Identify which cell holds the provided text, then report its [x, y] central coordinate. 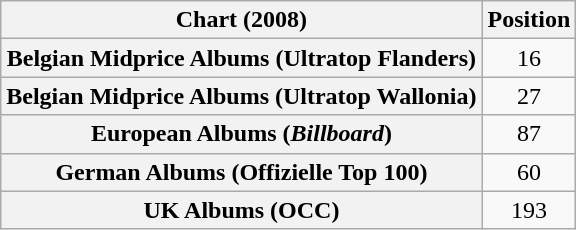
16 [529, 58]
Chart (2008) [242, 20]
193 [529, 210]
UK Albums (OCC) [242, 210]
60 [529, 172]
German Albums (Offizielle Top 100) [242, 172]
Position [529, 20]
27 [529, 96]
87 [529, 134]
European Albums (Billboard) [242, 134]
Belgian Midprice Albums (Ultratop Flanders) [242, 58]
Belgian Midprice Albums (Ultratop Wallonia) [242, 96]
